Extract the (x, y) coordinate from the center of the cell holding the provided text.  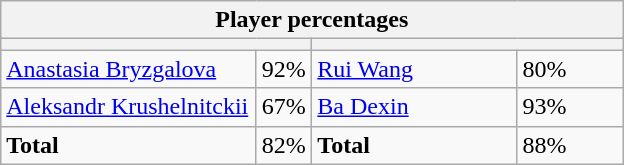
88% (570, 145)
67% (284, 107)
92% (284, 69)
Ba Dexin (414, 107)
Player percentages (312, 20)
Rui Wang (414, 69)
Aleksandr Krushelnitckii (128, 107)
80% (570, 69)
82% (284, 145)
93% (570, 107)
Anastasia Bryzgalova (128, 69)
